Return the (x, y) coordinate for the center point of the cell that contains the specified text.  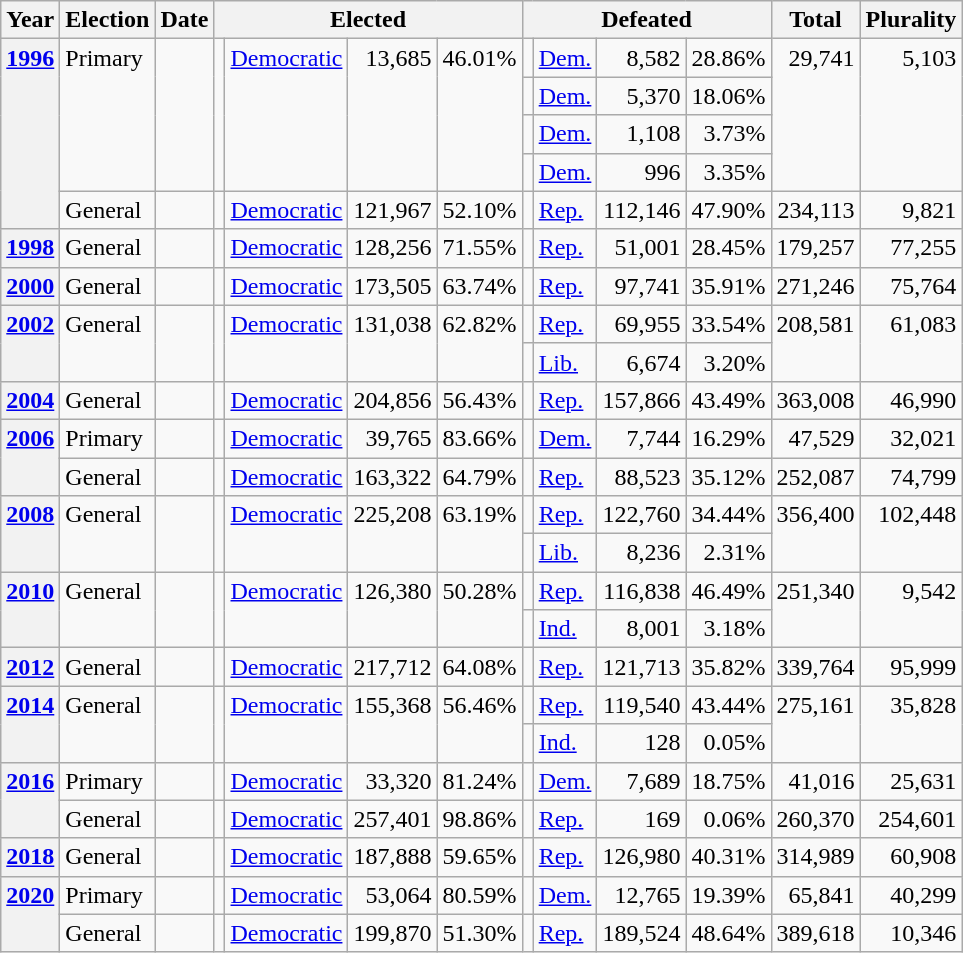
2018 (30, 857)
46,990 (911, 400)
39,765 (392, 438)
187,888 (392, 857)
32,021 (911, 438)
5,370 (642, 96)
33,320 (392, 781)
80.59% (480, 895)
173,505 (392, 286)
18.06% (728, 96)
77,255 (911, 248)
275,161 (816, 724)
2014 (30, 724)
3.35% (728, 172)
51.30% (480, 933)
35.82% (728, 667)
0.05% (728, 743)
5,103 (911, 115)
257,401 (392, 819)
251,340 (816, 610)
35.12% (728, 477)
63.19% (480, 534)
51,001 (642, 248)
Plurality (911, 20)
63.74% (480, 286)
95,999 (911, 667)
116,838 (642, 591)
60,908 (911, 857)
119,540 (642, 705)
69,955 (642, 324)
97,741 (642, 286)
217,712 (392, 667)
29,741 (816, 115)
1996 (30, 134)
18.75% (728, 781)
47.90% (728, 210)
363,008 (816, 400)
61,083 (911, 343)
339,764 (816, 667)
56.43% (480, 400)
122,760 (642, 515)
0.06% (728, 819)
83.66% (480, 438)
2002 (30, 343)
2016 (30, 800)
46.01% (480, 115)
260,370 (816, 819)
Election (108, 20)
13,685 (392, 115)
75,764 (911, 286)
128 (642, 743)
7,689 (642, 781)
64.08% (480, 667)
19.39% (728, 895)
131,038 (392, 343)
199,870 (392, 933)
2006 (30, 457)
88,523 (642, 477)
71.55% (480, 248)
9,821 (911, 210)
Total (816, 20)
98.86% (480, 819)
9,542 (911, 610)
254,601 (911, 819)
53,064 (392, 895)
169 (642, 819)
2008 (30, 534)
996 (642, 172)
155,368 (392, 724)
50.28% (480, 610)
112,146 (642, 210)
62.82% (480, 343)
43.44% (728, 705)
157,866 (642, 400)
121,967 (392, 210)
33.54% (728, 324)
8,236 (642, 553)
189,524 (642, 933)
40,299 (911, 895)
252,087 (816, 477)
2020 (30, 914)
7,744 (642, 438)
314,989 (816, 857)
40.31% (728, 857)
35,828 (911, 724)
52.10% (480, 210)
28.45% (728, 248)
10,346 (911, 933)
43.49% (728, 400)
64.79% (480, 477)
8,001 (642, 629)
41,016 (816, 781)
126,980 (642, 857)
Year (30, 20)
2.31% (728, 553)
204,856 (392, 400)
1,108 (642, 134)
59.65% (480, 857)
163,322 (392, 477)
271,246 (816, 286)
6,674 (642, 362)
356,400 (816, 534)
28.86% (728, 58)
126,380 (392, 610)
2010 (30, 610)
128,256 (392, 248)
2012 (30, 667)
47,529 (816, 438)
2004 (30, 400)
34.44% (728, 515)
389,618 (816, 933)
Date (184, 20)
74,799 (911, 477)
Elected (368, 20)
3.73% (728, 134)
56.46% (480, 724)
2000 (30, 286)
65,841 (816, 895)
35.91% (728, 286)
1998 (30, 248)
25,631 (911, 781)
46.49% (728, 591)
12,765 (642, 895)
121,713 (642, 667)
225,208 (392, 534)
179,257 (816, 248)
3.20% (728, 362)
8,582 (642, 58)
234,113 (816, 210)
16.29% (728, 438)
102,448 (911, 534)
Defeated (646, 20)
81.24% (480, 781)
208,581 (816, 343)
48.64% (728, 933)
3.18% (728, 629)
